Return the (X, Y) coordinate for the center point of the cell that contains the specified text.  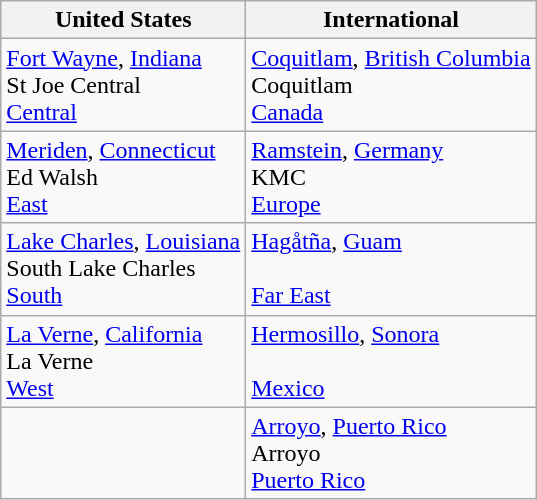
Ramstein, Germany KMC Europe (391, 177)
Arroyo, Puerto Rico Arroyo Puerto Rico (391, 453)
Fort Wayne, Indiana St Joe Central Central (124, 85)
Coquitlam, British Columbia Coquitlam Canada (391, 85)
La Verne, California La Verne West (124, 361)
International (391, 20)
United States (124, 20)
Hermosillo, Sonora Mexico (391, 361)
Lake Charles, Louisiana South Lake Charles South (124, 269)
Hagåtña, Guam Far East (391, 269)
Meriden, Connecticut Ed Walsh East (124, 177)
